Return the (x, y) coordinate for the center point of the cell that contains the specified text.  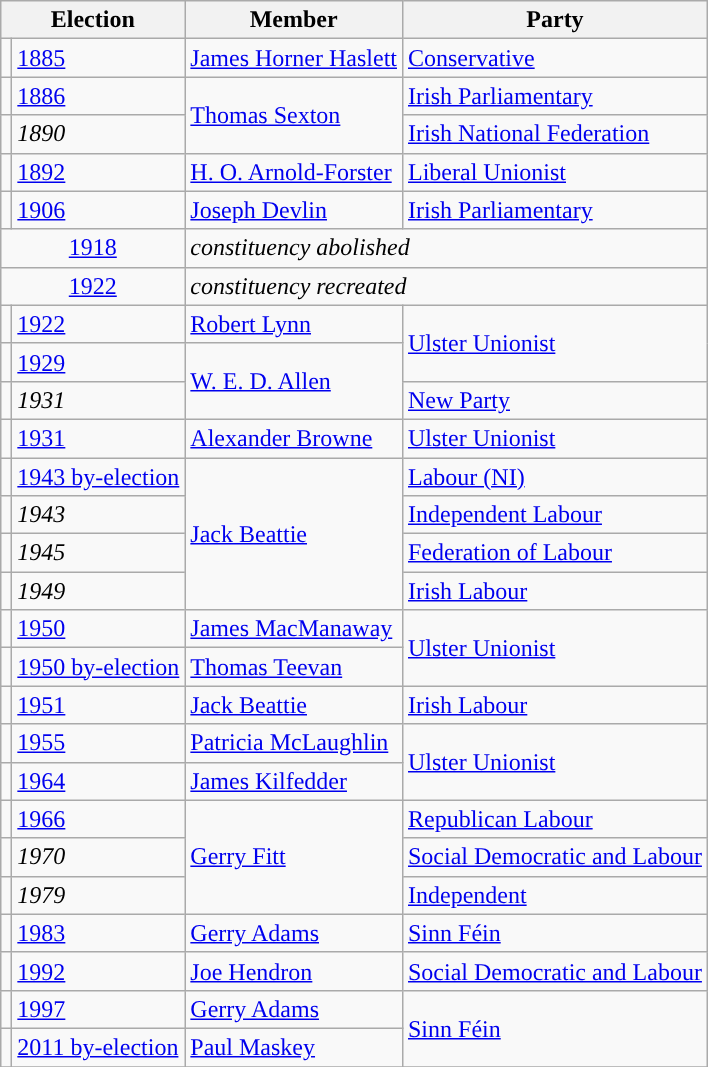
constituency abolished (446, 248)
W. E. D. Allen (294, 381)
1943 (98, 515)
Liberal Unionist (554, 172)
1983 (98, 933)
New Party (554, 400)
1950 by-election (98, 667)
1890 (98, 134)
1918 (93, 248)
Thomas Teevan (294, 667)
Gerry Fitt (294, 857)
1964 (98, 781)
James Kilfedder (294, 781)
Joe Hendron (294, 971)
Party (554, 20)
1949 (98, 591)
Joseph Devlin (294, 210)
Robert Lynn (294, 324)
Thomas Sexton (294, 115)
1997 (98, 1009)
1945 (98, 553)
1970 (98, 857)
Election (93, 20)
H. O. Arnold-Forster (294, 172)
Labour (NI) (554, 477)
1992 (98, 971)
James Horner Haslett (294, 58)
Republican Labour (554, 819)
Patricia McLaughlin (294, 743)
Independent Labour (554, 515)
Conservative (554, 58)
Independent (554, 895)
Alexander Browne (294, 438)
1950 (98, 629)
1885 (98, 58)
1886 (98, 96)
1955 (98, 743)
Federation of Labour (554, 553)
1951 (98, 705)
Paul Maskey (294, 1047)
Irish National Federation (554, 134)
1906 (98, 210)
2011 by-election (98, 1047)
1929 (98, 362)
1943 by-election (98, 477)
1966 (98, 819)
1979 (98, 895)
James MacManaway (294, 629)
Member (294, 20)
constituency recreated (446, 286)
1892 (98, 172)
